Identify which cell holds the provided text, then report its (X, Y) central coordinate. 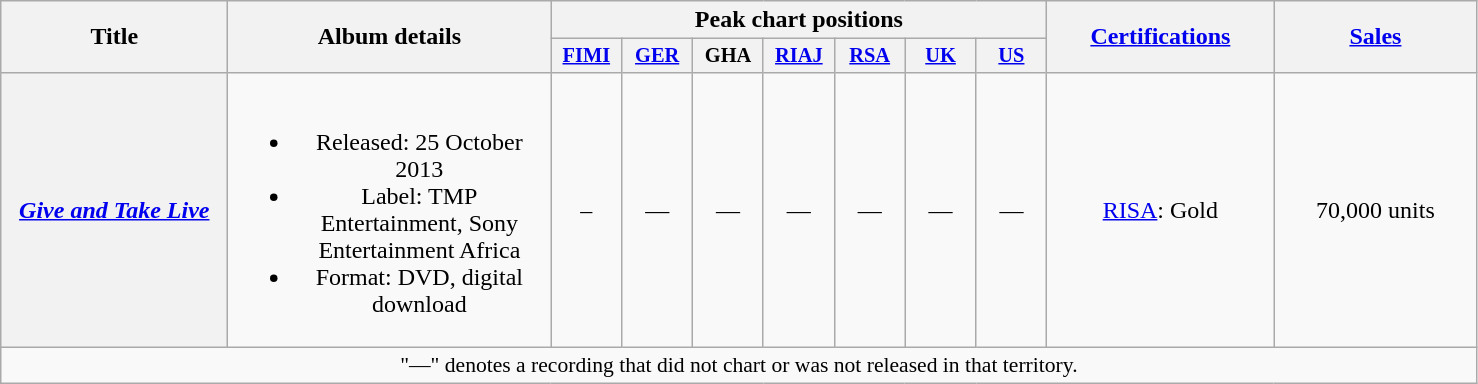
RIAJ (798, 56)
US (1012, 56)
70,000 units (1376, 210)
RSA (870, 56)
– (586, 210)
Sales (1376, 37)
RISA: Gold (1160, 210)
Released: 25 October 2013Label: TMP Entertainment, Sony Entertainment AfricaFormat: DVD, digital download (390, 210)
GER (658, 56)
"—" denotes a recording that did not chart or was not released in that territory. (739, 366)
Title (114, 37)
Certifications (1160, 37)
UK (940, 56)
Give and Take Live (114, 210)
Peak chart positions (799, 20)
Album details (390, 37)
FIMI (586, 56)
GHA (728, 56)
